Return the (X, Y) coordinate for the center point of the cell that contains the specified text.  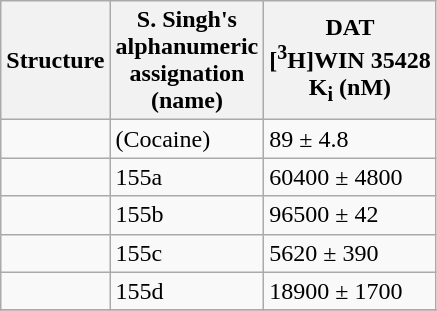
155b (187, 215)
89 ± 4.8 (350, 139)
96500 ± 42 (350, 215)
155a (187, 177)
18900 ± 1700 (350, 291)
60400 ± 4800 (350, 177)
DAT[3H]WIN 35428Ki (nM) (350, 60)
155d (187, 291)
(Cocaine) (187, 139)
Structure (56, 60)
155c (187, 253)
S. Singh'salphanumericassignation(name) (187, 60)
5620 ± 390 (350, 253)
